Return [X, Y] of the center of cell containing provided text 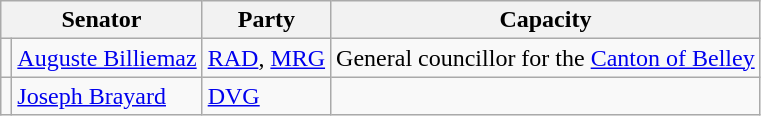
Auguste Billiemaz [107, 58]
General councillor for the Canton of Belley [546, 58]
Capacity [546, 20]
Senator [102, 20]
DVG [266, 96]
RAD, MRG [266, 58]
Party [266, 20]
Joseph Brayard [107, 96]
